Return (x, y) of the center of cell containing provided text 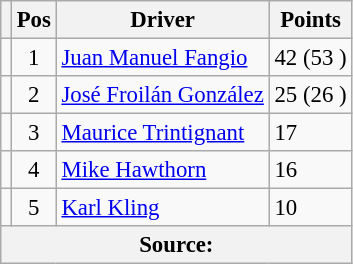
5 (34, 208)
Karl Kling (162, 208)
42 (53 ) (310, 58)
4 (34, 170)
Maurice Trintignant (162, 133)
Juan Manuel Fangio (162, 58)
16 (310, 170)
Driver (162, 20)
2 (34, 95)
Mike Hawthorn (162, 170)
José Froilán González (162, 95)
1 (34, 58)
Source: (176, 245)
Points (310, 20)
10 (310, 208)
Pos (34, 20)
25 (26 ) (310, 95)
17 (310, 133)
3 (34, 133)
